Capture the cell that displays the provided text and extract its (x, y) central coordinate. 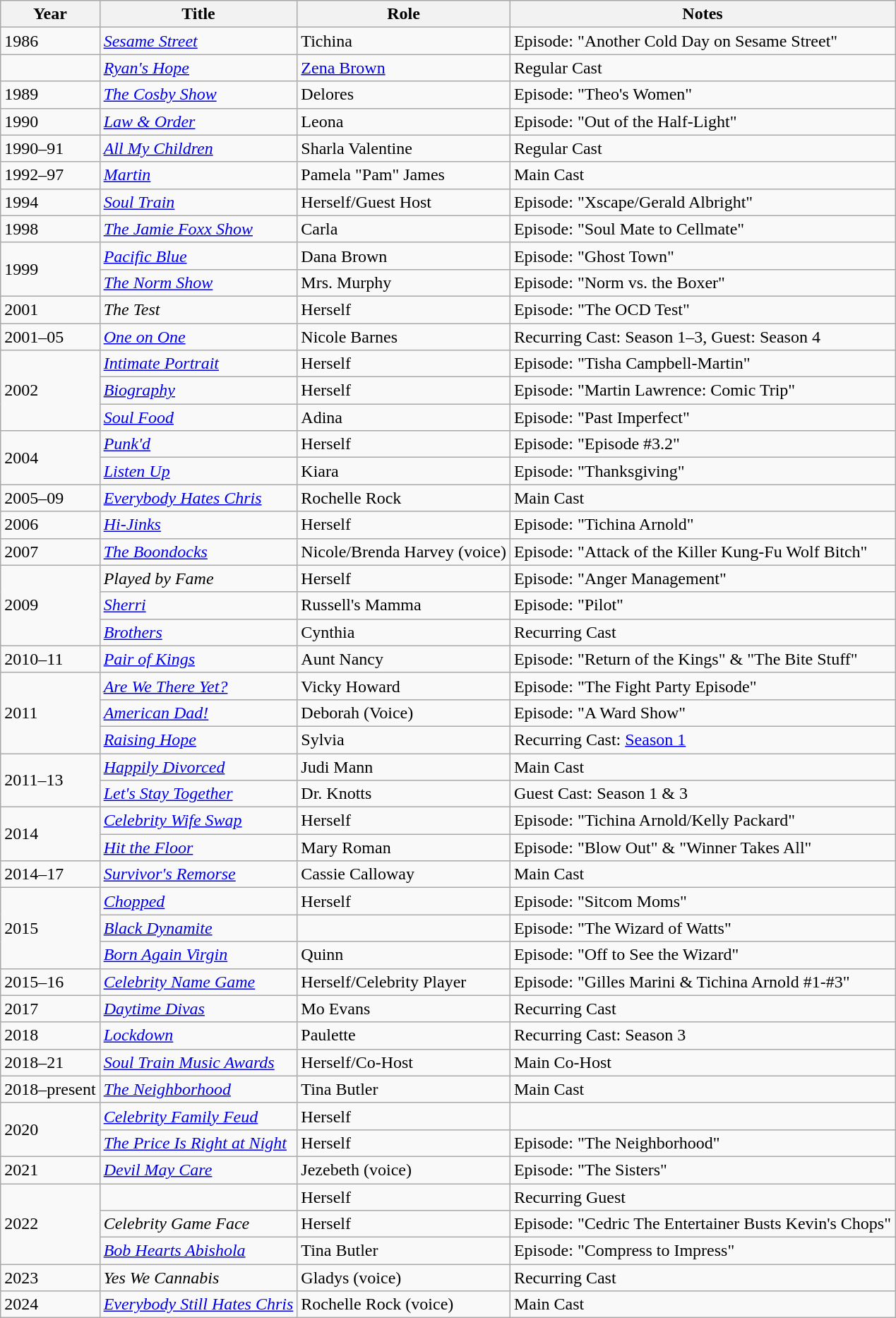
Rochelle Rock (404, 498)
Dana Brown (404, 256)
Vicky Howard (404, 686)
2011 (50, 713)
Episode: "The OCD Test" (702, 309)
Everybody Still Hates Chris (198, 1305)
1994 (50, 202)
Leona (404, 121)
Jezebeth (voice) (404, 1170)
Episode: "Tisha Campbell-Martin" (702, 364)
Episode: "A Ward Show" (702, 713)
2023 (50, 1278)
Brothers (198, 632)
2005–09 (50, 498)
Episode: "Ghost Town" (702, 256)
2022 (50, 1224)
The Boondocks (198, 552)
Episode: "Gilles Marini & Tichina Arnold #1-#3" (702, 982)
Sesame Street (198, 41)
The Price Is Right at Night (198, 1143)
1999 (50, 269)
American Dad! (198, 713)
2015–16 (50, 982)
Recurring Cast: Season 3 (702, 1035)
Kiara (404, 471)
The Cosby Show (198, 95)
2015 (50, 928)
Deborah (Voice) (404, 713)
Herself/Guest Host (404, 202)
The Neighborhood (198, 1089)
Survivor's Remorse (198, 874)
2018 (50, 1035)
Born Again Virgin (198, 955)
Herself/Celebrity Player (404, 982)
Biography (198, 391)
Sylvia (404, 740)
2018–21 (50, 1062)
2020 (50, 1129)
Sherri (198, 605)
Guest Cast: Season 1 & 3 (702, 794)
Soul Food (198, 417)
Everybody Hates Chris (198, 498)
Celebrity Family Feud (198, 1116)
Episode: "Pilot" (702, 605)
Recurring Cast: Season 1 (702, 740)
Soul Train (198, 202)
Episode: "Theo's Women" (702, 95)
Episode: "Off to See the Wizard" (702, 955)
1990 (50, 121)
Lockdown (198, 1035)
Paulette (404, 1035)
Episode: "Norm vs. the Boxer" (702, 283)
Pacific Blue (198, 256)
Rochelle Rock (voice) (404, 1305)
2011–13 (50, 780)
Cassie Calloway (404, 874)
Episode: "Sitcom Moms" (702, 901)
Episode: "Out of the Half-Light" (702, 121)
Recurring Guest (702, 1197)
2021 (50, 1170)
The Jamie Foxx Show (198, 229)
2002 (50, 391)
Recurring Cast: Season 1–3, Guest: Season 4 (702, 337)
2009 (50, 605)
Let's Stay Together (198, 794)
Played by Fame (198, 578)
Episode: "Xscape/Gerald Albright" (702, 202)
Title (198, 14)
2001–05 (50, 337)
Mary Roman (404, 848)
Hit the Floor (198, 848)
Chopped (198, 901)
Episode: "Tichina Arnold" (702, 525)
Episode: "Another Cold Day on Sesame Street" (702, 41)
Episode: "Episode #3.2" (702, 444)
2024 (50, 1305)
Episode: "The Fight Party Episode" (702, 686)
Raising Hope (198, 740)
Notes (702, 14)
2007 (50, 552)
Dr. Knotts (404, 794)
Are We There Yet? (198, 686)
Yes We Cannabis (198, 1278)
Nicole Barnes (404, 337)
Episode: "Thanksgiving" (702, 471)
Delores (404, 95)
1990–91 (50, 148)
Martin (198, 175)
Celebrity Game Face (198, 1224)
2001 (50, 309)
Zena Brown (404, 68)
Episode: "The Sisters" (702, 1170)
2014–17 (50, 874)
Adina (404, 417)
1998 (50, 229)
Russell's Mamma (404, 605)
2010–11 (50, 659)
Year (50, 14)
Episode: "Tichina Arnold/Kelly Packard" (702, 821)
Celebrity Name Game (198, 982)
Episode: "Martin Lawrence: Comic Trip" (702, 391)
Sharla Valentine (404, 148)
Mo Evans (404, 1009)
Mrs. Murphy (404, 283)
1989 (50, 95)
Herself/Co-Host (404, 1062)
Happily Divorced (198, 766)
Episode: "Blow Out" & "Winner Takes All" (702, 848)
2004 (50, 458)
Law & Order (198, 121)
Hi-Jinks (198, 525)
1992–97 (50, 175)
Episode: "Return of the Kings" & "The Bite Stuff" (702, 659)
Ryan's Hope (198, 68)
Daytime Divas (198, 1009)
Nicole/Brenda Harvey (voice) (404, 552)
Soul Train Music Awards (198, 1062)
Main Co-Host (702, 1062)
Celebrity Wife Swap (198, 821)
The Norm Show (198, 283)
Episode: "Attack of the Killer Kung-Fu Wolf Bitch" (702, 552)
Episode: "Soul Mate to Cellmate" (702, 229)
2006 (50, 525)
Pair of Kings (198, 659)
Episode: "Past Imperfect" (702, 417)
2014 (50, 834)
Quinn (404, 955)
1986 (50, 41)
Intimate Portrait (198, 364)
Aunt Nancy (404, 659)
2017 (50, 1009)
Pamela "Pam" James (404, 175)
Episode: "The Neighborhood" (702, 1143)
Gladys (voice) (404, 1278)
One on One (198, 337)
Cynthia (404, 632)
Black Dynamite (198, 928)
The Test (198, 309)
Role (404, 14)
Judi Mann (404, 766)
Bob Hearts Abishola (198, 1251)
Punk'd (198, 444)
All My Children (198, 148)
Episode: "Compress to Impress" (702, 1251)
2018–present (50, 1089)
Episode: "Anger Management" (702, 578)
Tichina (404, 41)
Devil May Care (198, 1170)
Listen Up (198, 471)
Episode: "The Wizard of Watts" (702, 928)
Episode: "Cedric The Entertainer Busts Kevin's Chops" (702, 1224)
Carla (404, 229)
